From the cell containing the given text, extract its center point as (X, Y) coordinate. 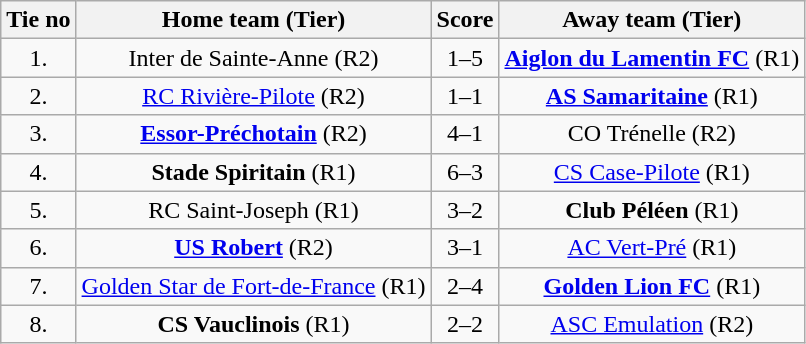
Home team (Tier) (254, 20)
6. (38, 248)
Tie no (38, 20)
Inter de Sainte-Anne (R2) (254, 58)
RC Saint-Joseph (R1) (254, 210)
Score (465, 20)
ASC Emulation (R2) (652, 324)
CO Trénelle (R2) (652, 134)
3–2 (465, 210)
Golden Star de Fort-de-France (R1) (254, 286)
Golden Lion FC (R1) (652, 286)
AC Vert-Pré (R1) (652, 248)
US Robert (R2) (254, 248)
1–1 (465, 96)
1. (38, 58)
RC Rivière-Pilote (R2) (254, 96)
1–5 (465, 58)
Away team (Tier) (652, 20)
CS Case-Pilote (R1) (652, 172)
Aiglon du Lamentin FC (R1) (652, 58)
5. (38, 210)
AS Samaritaine (R1) (652, 96)
CS Vauclinois (R1) (254, 324)
4–1 (465, 134)
3–1 (465, 248)
Stade Spiritain (R1) (254, 172)
Essor-Préchotain (R2) (254, 134)
2–2 (465, 324)
8. (38, 324)
Club Péléen (R1) (652, 210)
7. (38, 286)
2. (38, 96)
3. (38, 134)
6–3 (465, 172)
2–4 (465, 286)
4. (38, 172)
